Output the [x, y] coordinate of the center of the cell containing the given text.  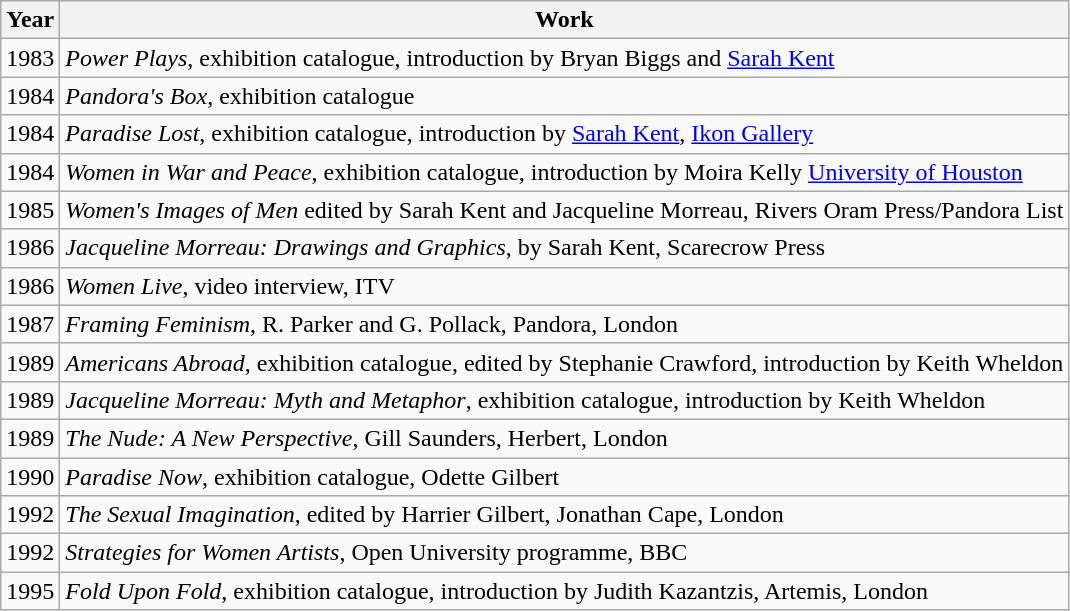
Year [30, 20]
The Sexual Imagination, edited by Harrier Gilbert, Jonathan Cape, London [564, 515]
Women in War and Peace, exhibition catalogue, introduction by Moira Kelly University of Houston [564, 172]
Work [564, 20]
1983 [30, 58]
The Nude: A New Perspective, Gill Saunders, Herbert, London [564, 438]
1987 [30, 324]
Power Plays, exhibition catalogue, introduction by Bryan Biggs and Sarah Kent [564, 58]
1985 [30, 210]
Jacqueline Morreau: Myth and Metaphor, exhibition catalogue, introduction by Keith Wheldon [564, 400]
1990 [30, 477]
Paradise Now, exhibition catalogue, Odette Gilbert [564, 477]
Pandora's Box, exhibition catalogue [564, 96]
1995 [30, 591]
Women's Images of Men edited by Sarah Kent and Jacqueline Morreau, Rivers Oram Press/Pandora List [564, 210]
Fold Upon Fold, exhibition catalogue, introduction by Judith Kazantzis, Artemis, London [564, 591]
Framing Feminism, R. Parker and G. Pollack, Pandora, London [564, 324]
Jacqueline Morreau: Drawings and Graphics, by Sarah Kent, Scarecrow Press [564, 248]
Strategies for Women Artists, Open University programme, BBC [564, 553]
Americans Abroad, exhibition catalogue, edited by Stephanie Crawford, introduction by Keith Wheldon [564, 362]
Paradise Lost, exhibition catalogue, introduction by Sarah Kent, Ikon Gallery [564, 134]
Women Live, video interview, ITV [564, 286]
